From the cell containing the given text, extract its center point as (X, Y) coordinate. 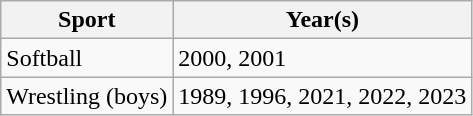
1989, 1996, 2021, 2022, 2023 (322, 96)
Year(s) (322, 20)
Wrestling (boys) (87, 96)
2000, 2001 (322, 58)
Softball (87, 58)
Sport (87, 20)
